Search for the cell housing the specified text and yield its [X, Y] center coordinate. 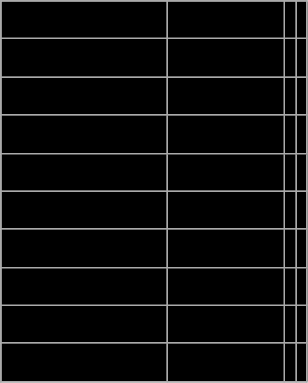
Elise Morphy [84, 324]
Peyton Beady [84, 58]
Katelyn Arman [84, 20]
Rachel Enzler [84, 134]
Kennedy Little [84, 248]
Jorden Mattison [84, 286]
Anna Larose [84, 210]
Olivia King [84, 172]
Brooke Carriere [84, 96]
Morgan Sadler [84, 362]
